Detect which cell encompasses the target text, then output its [X, Y] center coordinate. 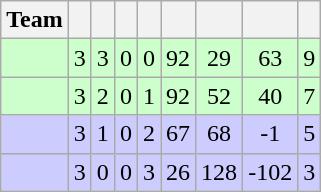
68 [220, 134]
7 [310, 96]
5 [310, 134]
40 [270, 96]
Team [35, 20]
67 [178, 134]
29 [220, 58]
-1 [270, 134]
9 [310, 58]
52 [220, 96]
26 [178, 172]
128 [220, 172]
-102 [270, 172]
63 [270, 58]
